Return [x, y] of the center of cell containing provided text 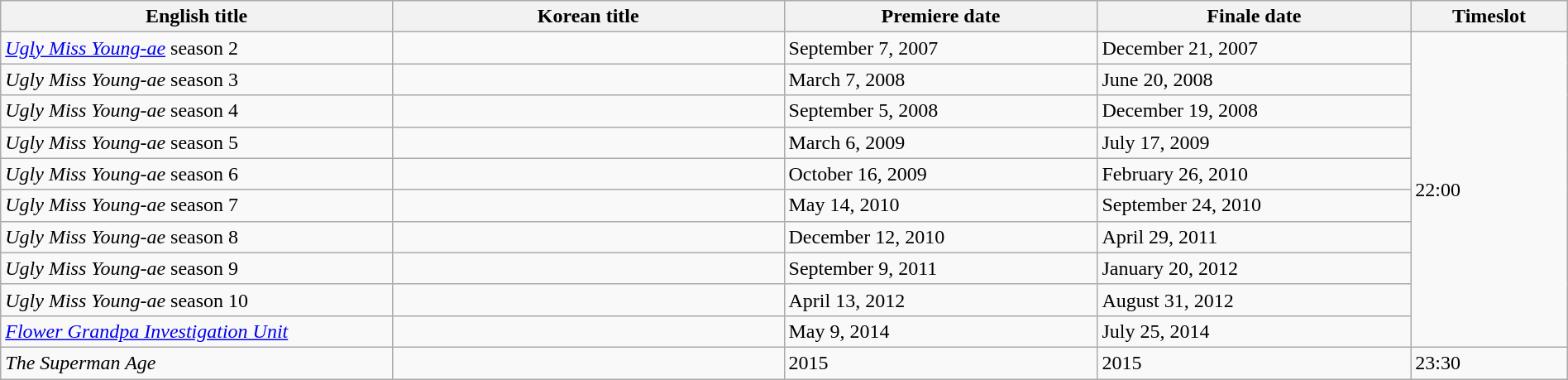
March 7, 2008 [941, 79]
September 24, 2010 [1254, 205]
Ugly Miss Young-ae season 2 [197, 48]
October 16, 2009 [941, 174]
Ugly Miss Young-ae season 10 [197, 300]
Ugly Miss Young-ae season 9 [197, 268]
December 12, 2010 [941, 237]
English title [197, 17]
April 29, 2011 [1254, 237]
September 5, 2008 [941, 111]
January 20, 2012 [1254, 268]
December 19, 2008 [1254, 111]
March 6, 2009 [941, 142]
Ugly Miss Young-ae season 3 [197, 79]
Ugly Miss Young-ae season 8 [197, 237]
June 20, 2008 [1254, 79]
December 21, 2007 [1254, 48]
Flower Grandpa Investigation Unit [197, 331]
Ugly Miss Young-ae season 5 [197, 142]
Ugly Miss Young-ae season 4 [197, 111]
22:00 [1489, 190]
The Superman Age [197, 363]
August 31, 2012 [1254, 300]
Ugly Miss Young-ae season 6 [197, 174]
February 26, 2010 [1254, 174]
Finale date [1254, 17]
July 17, 2009 [1254, 142]
Ugly Miss Young-ae season 7 [197, 205]
Korean title [588, 17]
Premiere date [941, 17]
July 25, 2014 [1254, 331]
September 7, 2007 [941, 48]
23:30 [1489, 363]
May 14, 2010 [941, 205]
September 9, 2011 [941, 268]
April 13, 2012 [941, 300]
May 9, 2014 [941, 331]
Timeslot [1489, 17]
